Scan for the cell matching the given text and deliver its (x, y) coordinate at center. 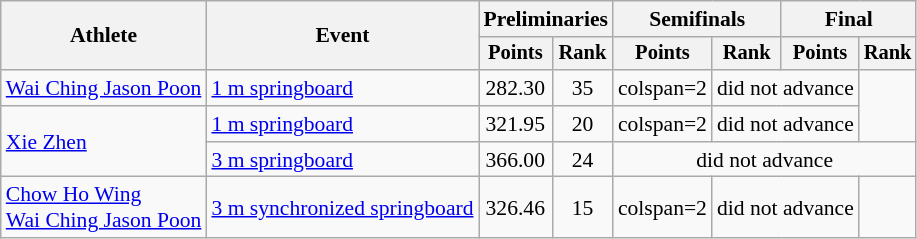
Athlete (104, 36)
3 m springboard (342, 160)
Preliminaries (546, 19)
Semifinals (697, 19)
20 (582, 124)
35 (582, 88)
282.30 (516, 88)
366.00 (516, 160)
3 m synchronized springboard (342, 208)
Final (848, 19)
326.46 (516, 208)
15 (582, 208)
24 (582, 160)
Event (342, 36)
Chow Ho WingWai Ching Jason Poon (104, 208)
321.95 (516, 124)
Wai Ching Jason Poon (104, 88)
Xie Zhen (104, 142)
